Return the (X, Y) coordinate for the center point of the cell that contains the specified text.  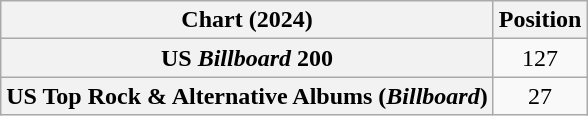
Chart (2024) (247, 20)
US Billboard 200 (247, 58)
Position (540, 20)
27 (540, 96)
US Top Rock & Alternative Albums (Billboard) (247, 96)
127 (540, 58)
